Return (x, y) of the center of cell containing provided text 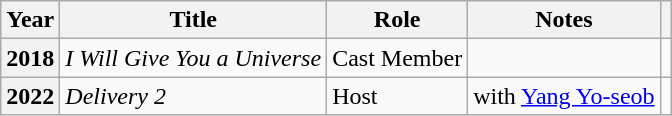
Role (398, 20)
Delivery 2 (194, 96)
with Yang Yo-seob (564, 96)
Notes (564, 20)
Title (194, 20)
2018 (30, 58)
Cast Member (398, 58)
Year (30, 20)
I Will Give You a Universe (194, 58)
Host (398, 96)
2022 (30, 96)
